From the cell containing the given text, extract its center point as [X, Y] coordinate. 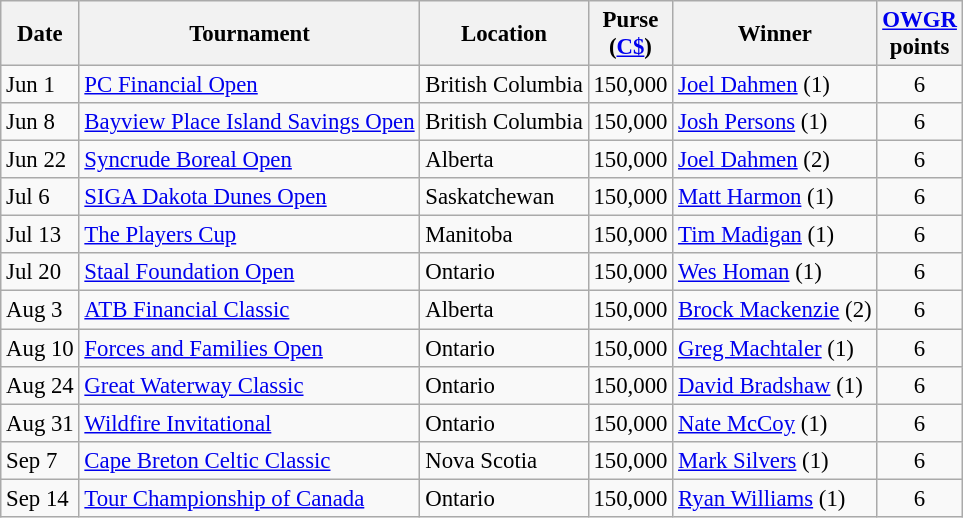
OWGRpoints [920, 34]
ATB Financial Classic [250, 310]
Nate McCoy (1) [775, 423]
Tournament [250, 34]
Jul 20 [40, 273]
Cape Breton Celtic Classic [250, 460]
Sep 7 [40, 460]
Manitoba [504, 235]
Date [40, 34]
Tour Championship of Canada [250, 498]
SIGA Dakota Dunes Open [250, 197]
PC Financial Open [250, 85]
Nova Scotia [504, 460]
The Players Cup [250, 235]
Wes Homan (1) [775, 273]
Matt Harmon (1) [775, 197]
Brock Mackenzie (2) [775, 310]
Jun 22 [40, 160]
Jul 13 [40, 235]
Jul 6 [40, 197]
David Bradshaw (1) [775, 385]
Tim Madigan (1) [775, 235]
Ryan Williams (1) [775, 498]
Mark Silvers (1) [775, 460]
Wildfire Invitational [250, 423]
Aug 24 [40, 385]
Aug 3 [40, 310]
Staal Foundation Open [250, 273]
Forces and Families Open [250, 348]
Aug 10 [40, 348]
Jun 8 [40, 122]
Location [504, 34]
Saskatchewan [504, 197]
Syncrude Boreal Open [250, 160]
Josh Persons (1) [775, 122]
Aug 31 [40, 423]
Purse(C$) [630, 34]
Sep 14 [40, 498]
Bayview Place Island Savings Open [250, 122]
Jun 1 [40, 85]
Joel Dahmen (2) [775, 160]
Joel Dahmen (1) [775, 85]
Winner [775, 34]
Greg Machtaler (1) [775, 348]
Great Waterway Classic [250, 385]
